Capture the cell that displays the provided text and extract its (X, Y) central coordinate. 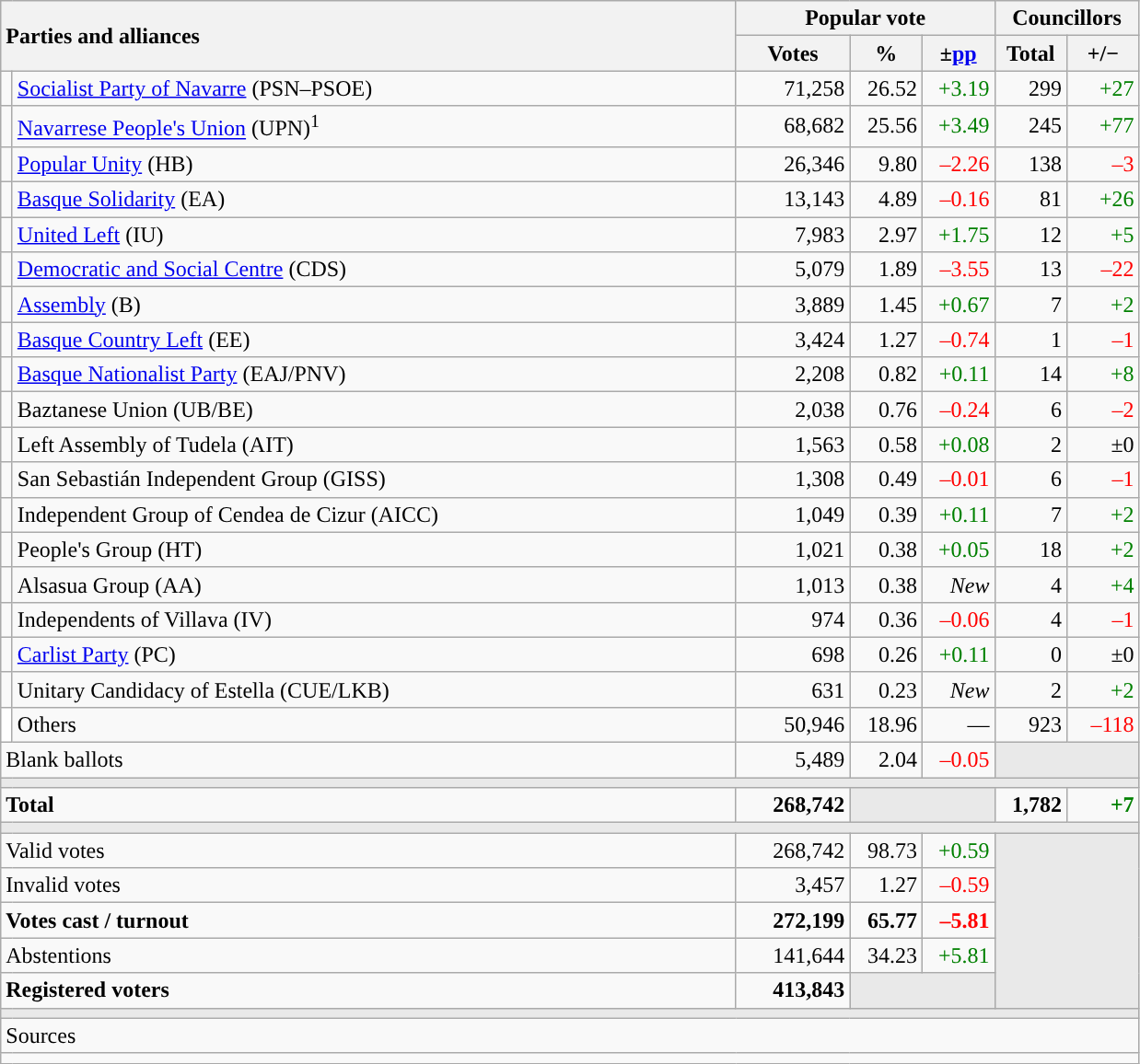
1,021 (793, 549)
5,079 (793, 270)
Popular Unity (HB) (374, 164)
–0.59 (958, 885)
65.77 (886, 920)
–2.26 (958, 164)
14 (1031, 375)
272,199 (793, 920)
413,843 (793, 990)
Parties and alliances (368, 36)
698 (793, 654)
–0.06 (958, 619)
+0.67 (958, 305)
1,013 (793, 584)
13 (1031, 270)
–118 (1103, 724)
+0.08 (958, 445)
0.26 (886, 654)
1.45 (886, 305)
Basque Solidarity (EA) (374, 200)
–5.81 (958, 920)
245 (1031, 127)
141,644 (793, 955)
1,049 (793, 515)
98.73 (886, 850)
±pp (958, 53)
+77 (1103, 127)
0.49 (886, 480)
68,682 (793, 127)
4.89 (886, 200)
–0.05 (958, 760)
Others (374, 724)
+0.59 (958, 850)
9.80 (886, 164)
2,038 (793, 410)
–3 (1103, 164)
–0.16 (958, 200)
+7 (1103, 805)
–0.01 (958, 480)
2.97 (886, 235)
Baztanese Union (UB/BE) (374, 410)
Registered voters (368, 990)
San Sebastián Independent Group (GISS) (374, 480)
Basque Country Left (EE) (374, 340)
5,489 (793, 760)
People's Group (HT) (374, 549)
+27 (1103, 88)
Independents of Villava (IV) (374, 619)
3,889 (793, 305)
Navarrese People's Union (UPN)1 (374, 127)
34.23 (886, 955)
Socialist Party of Navarre (PSN–PSOE) (374, 88)
26.52 (886, 88)
+3.19 (958, 88)
0 (1031, 654)
–22 (1103, 270)
–2 (1103, 410)
631 (793, 689)
Popular vote (866, 18)
Invalid votes (368, 885)
Sources (570, 1035)
71,258 (793, 88)
2,208 (793, 375)
26,346 (793, 164)
+26 (1103, 200)
1.89 (886, 270)
7,983 (793, 235)
+4 (1103, 584)
13,143 (793, 200)
0.82 (886, 375)
2.04 (886, 760)
Abstentions (368, 955)
138 (1031, 164)
1 (1031, 340)
923 (1031, 724)
–3.55 (958, 270)
Basque Nationalist Party (EAJ/PNV) (374, 375)
Votes (793, 53)
+0.05 (958, 549)
3,457 (793, 885)
12 (1031, 235)
18 (1031, 549)
1,782 (1031, 805)
3,424 (793, 340)
299 (1031, 88)
Unitary Candidacy of Estella (CUE/LKB) (374, 689)
+8 (1103, 375)
0.23 (886, 689)
1,563 (793, 445)
–0.24 (958, 410)
Councillors (1066, 18)
18.96 (886, 724)
Valid votes (368, 850)
Alsasua Group (AA) (374, 584)
0.39 (886, 515)
0.36 (886, 619)
0.58 (886, 445)
+5.81 (958, 955)
+3.49 (958, 127)
Assembly (B) (374, 305)
— (958, 724)
Blank ballots (368, 760)
974 (793, 619)
% (886, 53)
Left Assembly of Tudela (AIT) (374, 445)
+/− (1103, 53)
United Left (IU) (374, 235)
+1.75 (958, 235)
25.56 (886, 127)
Independent Group of Cendea de Cizur (AICC) (374, 515)
1,308 (793, 480)
81 (1031, 200)
Democratic and Social Centre (CDS) (374, 270)
Votes cast / turnout (368, 920)
50,946 (793, 724)
+5 (1103, 235)
–0.74 (958, 340)
Carlist Party (PC) (374, 654)
0.76 (886, 410)
